Find where the given text appears and provide that cell's center as [X, Y] coordinate. 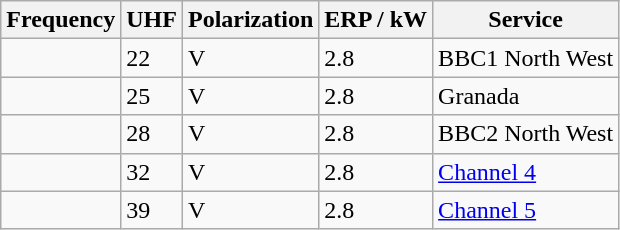
Frequency [61, 20]
39 [152, 210]
BBC2 North West [526, 134]
UHF [152, 20]
BBC1 North West [526, 58]
ERP / kW [376, 20]
32 [152, 172]
28 [152, 134]
Polarization [250, 20]
Service [526, 20]
25 [152, 96]
Granada [526, 96]
Channel 4 [526, 172]
22 [152, 58]
Channel 5 [526, 210]
